Return the [X, Y] coordinate for the center point of the cell that contains the specified text.  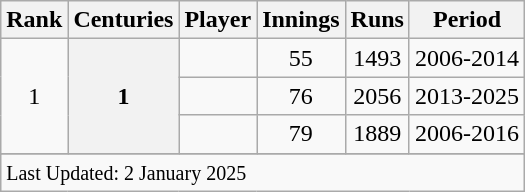
Rank [34, 20]
Innings [301, 20]
76 [301, 96]
Centuries [124, 20]
Player [218, 20]
55 [301, 58]
Runs [377, 20]
2056 [377, 96]
2006-2014 [466, 58]
2013-2025 [466, 96]
79 [301, 134]
Last Updated: 2 January 2025 [263, 172]
2006-2016 [466, 134]
1493 [377, 58]
Period [466, 20]
1889 [377, 134]
